Extract the [x, y] coordinate from the center of the cell holding the provided text.  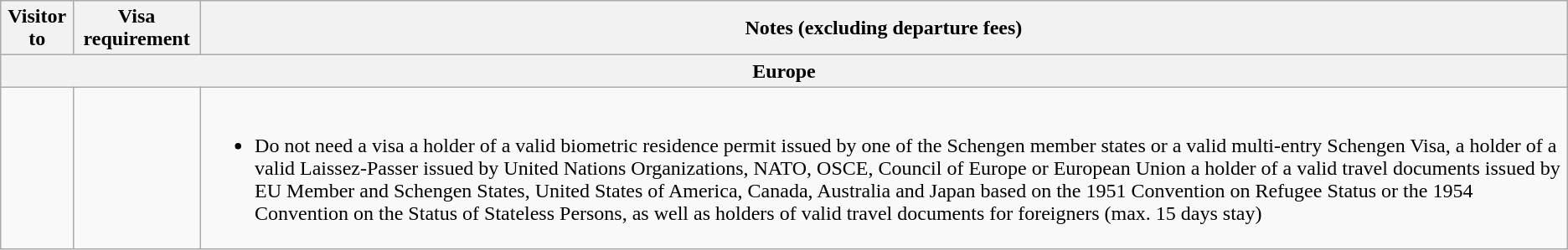
Europe [784, 71]
Visitor to [37, 28]
Visa requirement [137, 28]
Notes (excluding departure fees) [885, 28]
